Pinpoint the cell where the given text exists, returning its [X, Y] midpoint coordinate. 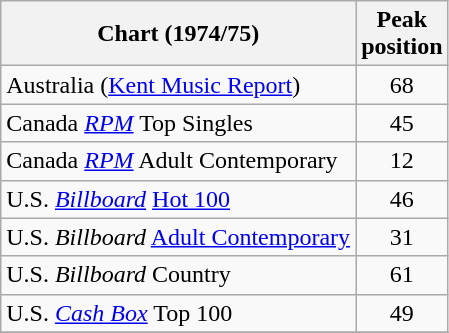
U.S. Billboard Hot 100 [178, 199]
Canada RPM Top Singles [178, 123]
Australia (Kent Music Report) [178, 85]
46 [402, 199]
45 [402, 123]
U.S. Cash Box Top 100 [178, 313]
Canada RPM Adult Contemporary [178, 161]
61 [402, 275]
68 [402, 85]
Chart (1974/75) [178, 34]
U.S. Billboard Country [178, 275]
12 [402, 161]
Peakposition [402, 34]
U.S. Billboard Adult Contemporary [178, 237]
49 [402, 313]
31 [402, 237]
